Pinpoint the cell where the given text exists, returning its (X, Y) midpoint coordinate. 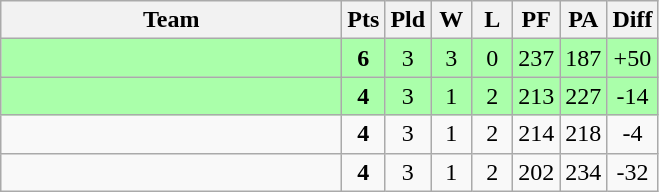
PA (584, 20)
187 (584, 58)
Diff (632, 20)
+50 (632, 58)
237 (536, 58)
202 (536, 172)
-32 (632, 172)
234 (584, 172)
-4 (632, 134)
Pts (364, 20)
Team (172, 20)
218 (584, 134)
227 (584, 96)
W (452, 20)
-14 (632, 96)
0 (492, 58)
6 (364, 58)
Pld (408, 20)
214 (536, 134)
L (492, 20)
213 (536, 96)
PF (536, 20)
